Return the (X, Y) coordinate for the center point of the cell that contains the specified text.  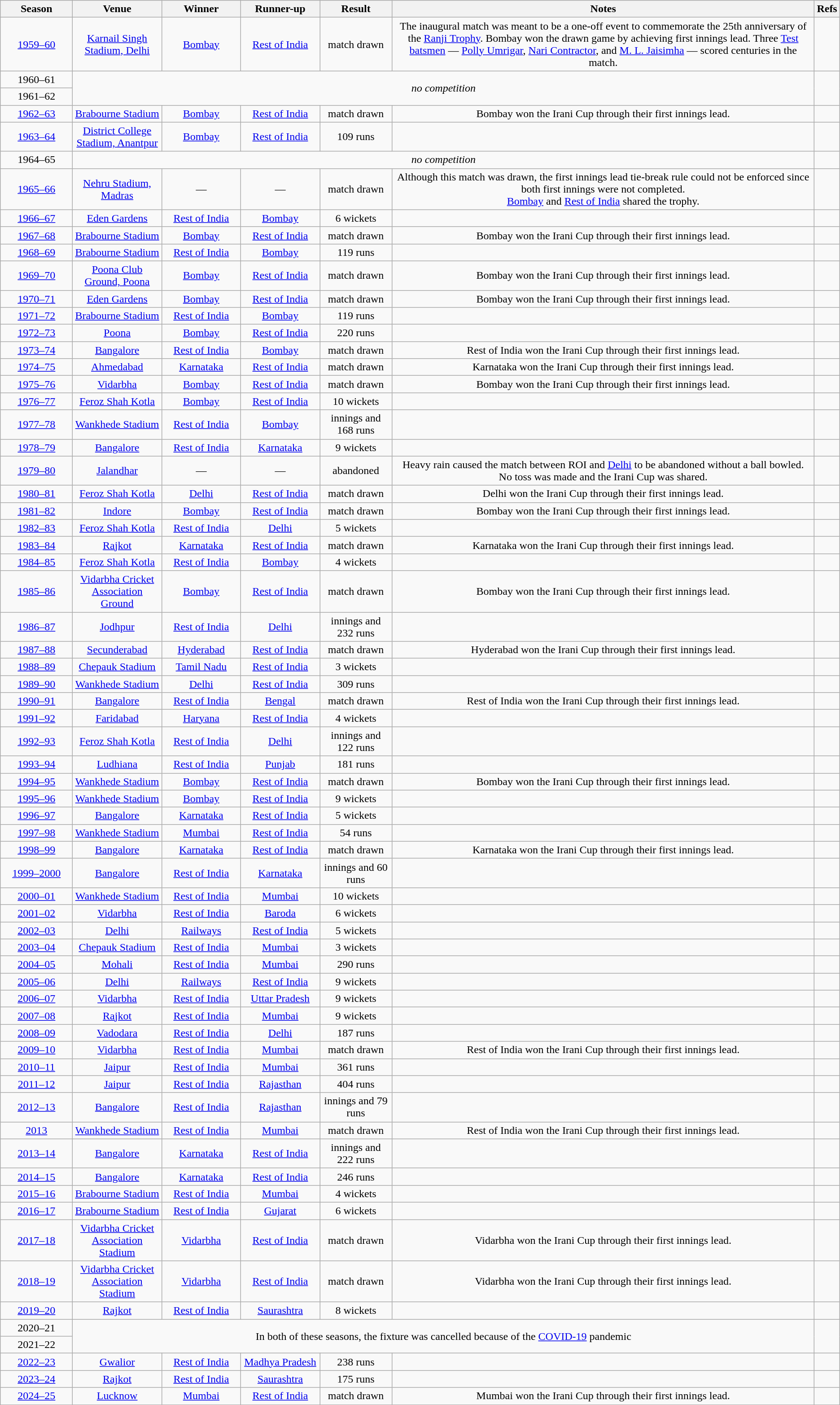
2004–05 (37, 965)
Ludhiana (118, 764)
2006–07 (37, 999)
Runner-up (280, 9)
1977–78 (37, 425)
Punjab (280, 764)
innings and 79 runs (355, 1107)
1990–91 (37, 701)
Mumbai won the Irani Cup through their first innings lead. (603, 1396)
1959–60 (37, 44)
404 runs (355, 1084)
1996–97 (37, 816)
1960–61 (37, 79)
1964–65 (37, 160)
Poona Club Ground, Poona (118, 276)
abandoned (355, 470)
Heavy rain caused the match between ROI and Delhi to be abandoned without a ball bowled.No toss was made and the Irani Cup was shared. (603, 470)
Faridabad (118, 718)
Uttar Pradesh (280, 999)
1966–67 (37, 218)
1999–2000 (37, 873)
1984–85 (37, 562)
Vadodara (118, 1033)
1983–84 (37, 545)
187 runs (355, 1033)
2024–25 (37, 1396)
In both of these seasons, the fixture was cancelled because of the COVID-19 pandemic (443, 1336)
2013 (37, 1130)
1988–89 (37, 667)
1992–93 (37, 742)
1982–83 (37, 528)
Season (37, 9)
1974–75 (37, 367)
309 runs (355, 684)
8 wickets (355, 1311)
1978–79 (37, 448)
1972–73 (37, 333)
1986–87 (37, 627)
innings and 222 runs (355, 1154)
Notes (603, 9)
2023–24 (37, 1379)
Refs (827, 9)
innings and 168 runs (355, 425)
1968–69 (37, 252)
2001–02 (37, 913)
2000–01 (37, 896)
2008–09 (37, 1033)
2015–16 (37, 1194)
246 runs (355, 1177)
1979–80 (37, 470)
1965–66 (37, 189)
2009–10 (37, 1050)
2019–20 (37, 1311)
Poona (118, 333)
innings and 232 runs (355, 627)
Jodhpur (118, 627)
1962–63 (37, 114)
1987–88 (37, 650)
1976–77 (37, 401)
Winner (201, 9)
1997–98 (37, 833)
1989–90 (37, 684)
Haryana (201, 718)
Hyderabad (201, 650)
2002–03 (37, 931)
Secunderabad (118, 650)
1973–74 (37, 350)
Tamil Nadu (201, 667)
2005–06 (37, 982)
Madhya Pradesh (280, 1362)
1961–62 (37, 97)
innings and 122 runs (355, 742)
District College Stadium, Anantpur (118, 136)
2007–08 (37, 1016)
Mohali (118, 965)
Gwalior (118, 1362)
1993–94 (37, 764)
1969–70 (37, 276)
290 runs (355, 965)
175 runs (355, 1379)
Lucknow (118, 1396)
Ahmedabad (118, 367)
2010–11 (37, 1067)
181 runs (355, 764)
Result (355, 9)
1998–99 (37, 850)
Baroda (280, 913)
Gujarat (280, 1211)
Karnail Singh Stadium, Delhi (118, 44)
1995–96 (37, 799)
238 runs (355, 1362)
1971–72 (37, 316)
2016–17 (37, 1211)
1985–86 (37, 591)
1991–92 (37, 718)
Bengal (280, 701)
Venue (118, 9)
Jalandhar (118, 470)
2003–04 (37, 948)
2022–23 (37, 1362)
2011–12 (37, 1084)
1963–64 (37, 136)
Indore (118, 511)
2021–22 (37, 1345)
2012–13 (37, 1107)
1970–71 (37, 299)
Hyderabad won the Irani Cup through their first innings lead. (603, 650)
innings and 60 runs (355, 873)
2014–15 (37, 1177)
Vidarbha Cricket Association Ground (118, 591)
1994–95 (37, 782)
54 runs (355, 833)
220 runs (355, 333)
2018–19 (37, 1282)
Delhi won the Irani Cup through their first innings lead. (603, 494)
361 runs (355, 1067)
1975–76 (37, 384)
2017–18 (37, 1240)
Nehru Stadium, Madras (118, 189)
1967–68 (37, 235)
1981–82 (37, 511)
2020–21 (37, 1328)
109 runs (355, 136)
2013–14 (37, 1154)
1980–81 (37, 494)
